Pinpoint the cell where the given text exists, returning its [X, Y] midpoint coordinate. 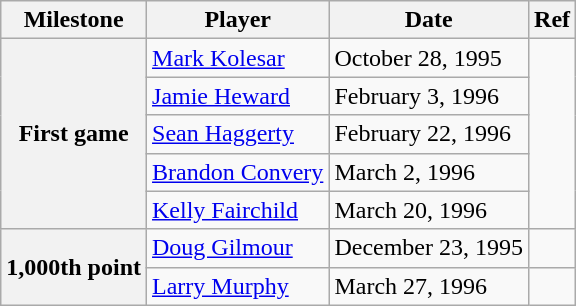
Larry Murphy [238, 286]
Ref [552, 20]
March 2, 1996 [429, 172]
Player [238, 20]
Date [429, 20]
February 3, 1996 [429, 96]
Kelly Fairchild [238, 210]
First game [74, 134]
1,000th point [74, 267]
Doug Gilmour [238, 248]
Jamie Heward [238, 96]
March 20, 1996 [429, 210]
October 28, 1995 [429, 58]
February 22, 1996 [429, 134]
Brandon Convery [238, 172]
Milestone [74, 20]
Mark Kolesar [238, 58]
Sean Haggerty [238, 134]
December 23, 1995 [429, 248]
March 27, 1996 [429, 286]
